From the cell containing the given text, extract its center point as [x, y] coordinate. 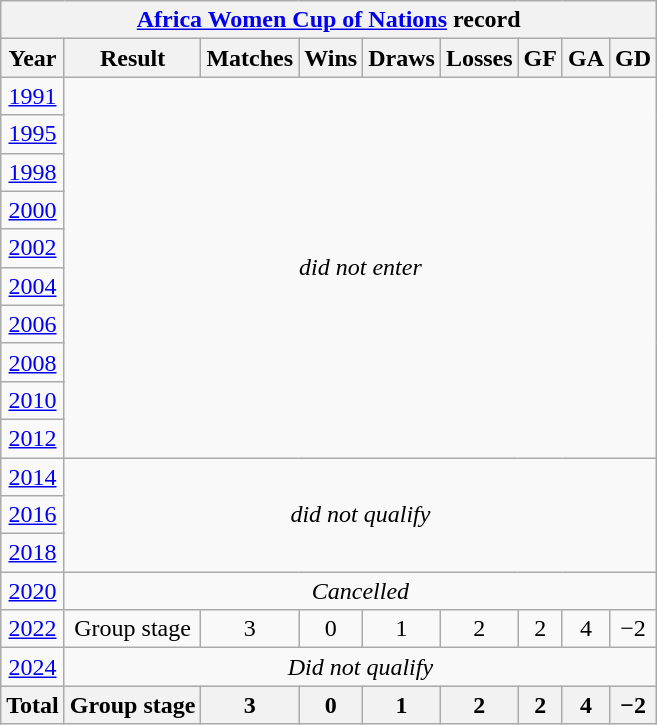
did not qualify [360, 515]
Wins [331, 58]
2004 [33, 286]
2022 [33, 629]
Year [33, 58]
2018 [33, 553]
Result [132, 58]
GD [634, 58]
Draws [402, 58]
Africa Women Cup of Nations record [329, 20]
1991 [33, 96]
2012 [33, 438]
2000 [33, 210]
2002 [33, 248]
2010 [33, 400]
Cancelled [360, 591]
1998 [33, 172]
Did not qualify [360, 667]
GF [540, 58]
did not enter [360, 268]
GA [586, 58]
2024 [33, 667]
2014 [33, 477]
Losses [479, 58]
Matches [250, 58]
Total [33, 705]
1995 [33, 134]
2016 [33, 515]
2008 [33, 362]
2006 [33, 324]
2020 [33, 591]
